From the cell containing the given text, extract its center point as [x, y] coordinate. 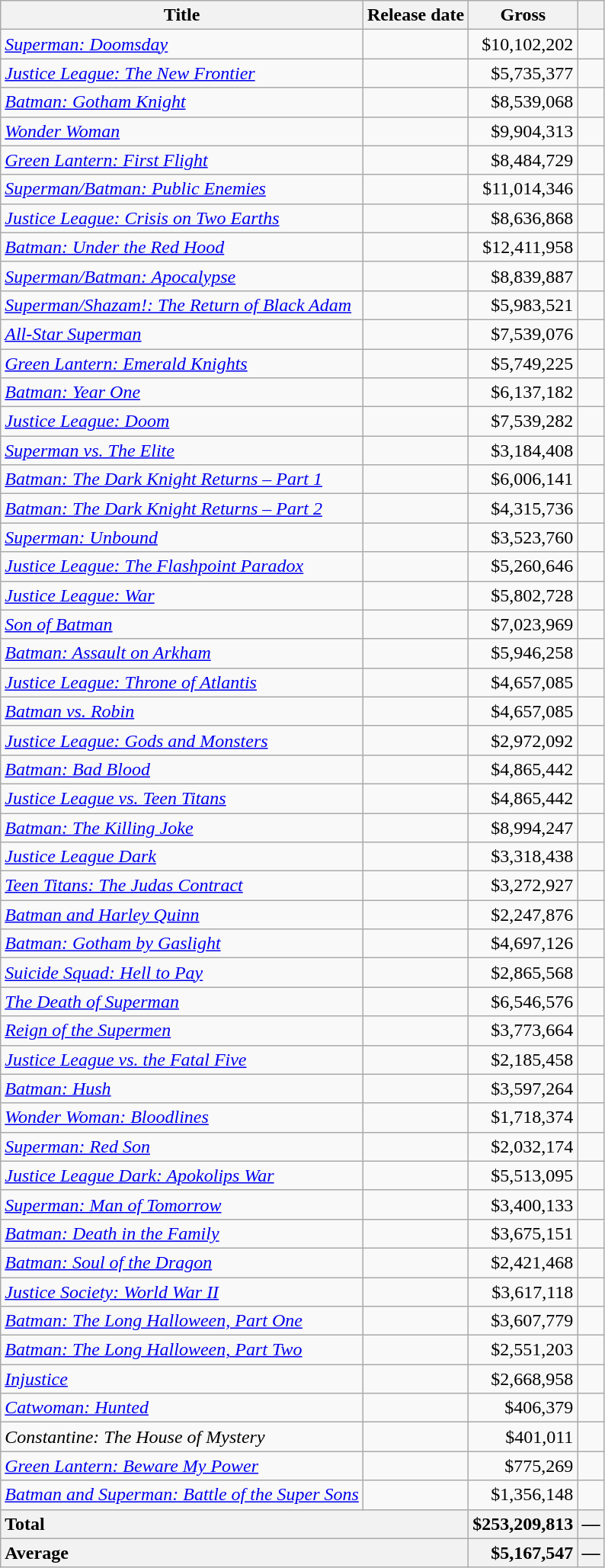
$5,735,377 [523, 73]
Justice Society: World War II [182, 1292]
$5,802,728 [523, 595]
Batman: The Dark Knight Returns – Part 2 [182, 508]
Batman: Gotham Knight [182, 102]
$11,014,346 [523, 189]
$2,972,092 [523, 740]
$10,102,202 [523, 44]
$1,356,148 [523, 1495]
$4,315,736 [523, 508]
$3,400,133 [523, 1204]
Batman and Superman: Battle of the Super Sons [182, 1495]
$3,318,438 [523, 857]
$2,032,174 [523, 1146]
$3,607,779 [523, 1321]
Justice League: Gods and Monsters [182, 740]
Teen Titans: The Judas Contract [182, 886]
Superman: Man of Tomorrow [182, 1204]
Wonder Woman [182, 131]
$6,137,182 [523, 393]
Constantine: The House of Mystery [182, 1437]
Batman: Assault on Arkham [182, 653]
Justice League: War [182, 595]
$9,904,313 [523, 131]
Wonder Woman: Bloodlines [182, 1117]
Justice League: Doom [182, 422]
$253,209,813 [523, 1524]
$6,006,141 [523, 479]
Green Lantern: Beware My Power [182, 1466]
$3,184,408 [523, 451]
$2,551,203 [523, 1350]
$7,023,969 [523, 624]
Average [235, 1553]
$8,994,247 [523, 827]
Justice League: The Flashpoint Paradox [182, 566]
Justice League: Throne of Atlantis [182, 682]
Batman: Year One [182, 393]
Batman: Death in the Family [182, 1233]
$5,167,547 [523, 1553]
Justice League Dark: Apokolips War [182, 1175]
Reign of the Supermen [182, 1031]
Superman/Shazam!: The Return of Black Adam [182, 305]
$5,260,646 [523, 566]
Catwoman: Hunted [182, 1408]
Gross [523, 15]
$7,539,282 [523, 422]
$2,865,568 [523, 973]
$5,749,225 [523, 364]
$3,597,264 [523, 1089]
Batman: The Dark Knight Returns – Part 1 [182, 479]
$3,675,151 [523, 1233]
Justice League Dark [182, 857]
Justice League: The New Frontier [182, 73]
$12,411,958 [523, 247]
$406,379 [523, 1408]
$5,983,521 [523, 305]
Release date [415, 15]
Batman: Soul of the Dragon [182, 1262]
Superman/Batman: Apocalypse [182, 276]
Superman: Doomsday [182, 44]
Superman/Batman: Public Enemies [182, 189]
Justice League vs. Teen Titans [182, 798]
$8,839,887 [523, 276]
The Death of Superman [182, 1002]
$2,668,958 [523, 1379]
Batman: Hush [182, 1089]
Batman and Harley Quinn [182, 915]
Justice League vs. the Fatal Five [182, 1060]
Superman vs. The Elite [182, 451]
All-Star Superman [182, 334]
$3,773,664 [523, 1031]
$2,421,468 [523, 1262]
Green Lantern: Emerald Knights [182, 364]
$775,269 [523, 1466]
Superman: Unbound [182, 537]
$1,718,374 [523, 1117]
Title [182, 15]
Justice League: Crisis on Two Earths [182, 218]
$5,513,095 [523, 1175]
Superman: Red Son [182, 1146]
$2,185,458 [523, 1060]
$3,272,927 [523, 886]
Suicide Squad: Hell to Pay [182, 973]
Son of Batman [182, 624]
$8,636,868 [523, 218]
Batman: Under the Red Hood [182, 247]
$6,546,576 [523, 1002]
Batman: The Long Halloween, Part Two [182, 1350]
Batman: The Killing Joke [182, 827]
Batman vs. Robin [182, 711]
Total [235, 1524]
$7,539,076 [523, 334]
Batman: Gotham by Gaslight [182, 944]
Batman: The Long Halloween, Part One [182, 1321]
$401,011 [523, 1437]
Injustice [182, 1379]
$5,946,258 [523, 653]
$2,247,876 [523, 915]
$3,523,760 [523, 537]
$4,697,126 [523, 944]
$3,617,118 [523, 1292]
$8,539,068 [523, 102]
Batman: Bad Blood [182, 769]
Green Lantern: First Flight [182, 160]
$8,484,729 [523, 160]
